Output the [X, Y] coordinate of the center of the cell containing the given text.  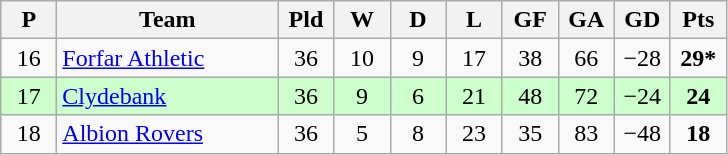
38 [530, 58]
23 [474, 134]
Albion Rovers [168, 134]
5 [362, 134]
72 [586, 96]
29* [698, 58]
Forfar Athletic [168, 58]
Pts [698, 20]
6 [418, 96]
Team [168, 20]
GA [586, 20]
W [362, 20]
P [29, 20]
10 [362, 58]
−28 [642, 58]
16 [29, 58]
Pld [306, 20]
24 [698, 96]
48 [530, 96]
8 [418, 134]
D [418, 20]
Clydebank [168, 96]
21 [474, 96]
GF [530, 20]
−24 [642, 96]
66 [586, 58]
83 [586, 134]
GD [642, 20]
−48 [642, 134]
L [474, 20]
35 [530, 134]
